Return (x, y) of the center of cell containing provided text 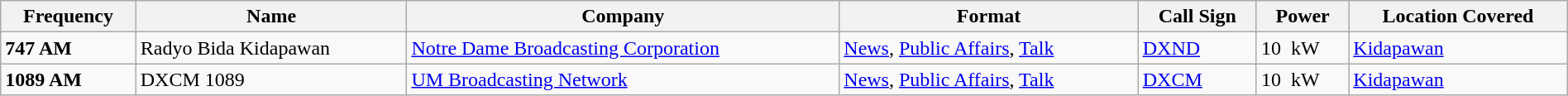
Company (624, 17)
UM Broadcasting Network (624, 79)
DXND (1198, 48)
Notre Dame Broadcasting Corporation (624, 48)
Frequency (69, 17)
DXCM (1198, 79)
Radyo Bida Kidapawan (271, 48)
DXCM 1089 (271, 79)
Name (271, 17)
747 AM (69, 48)
Call Sign (1198, 17)
1089 AM (69, 79)
Location Covered (1458, 17)
Power (1302, 17)
Format (989, 17)
